Provide the [X, Y] coordinate of the cell's center where the given text is located.  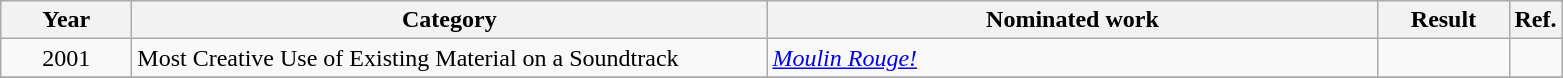
Moulin Rouge! [1072, 58]
Result [1444, 20]
Category [450, 20]
Most Creative Use of Existing Material on a Soundtrack [450, 58]
Nominated work [1072, 20]
Year [66, 20]
Ref. [1536, 20]
2001 [66, 58]
